Return (X, Y) of the center of cell containing provided text 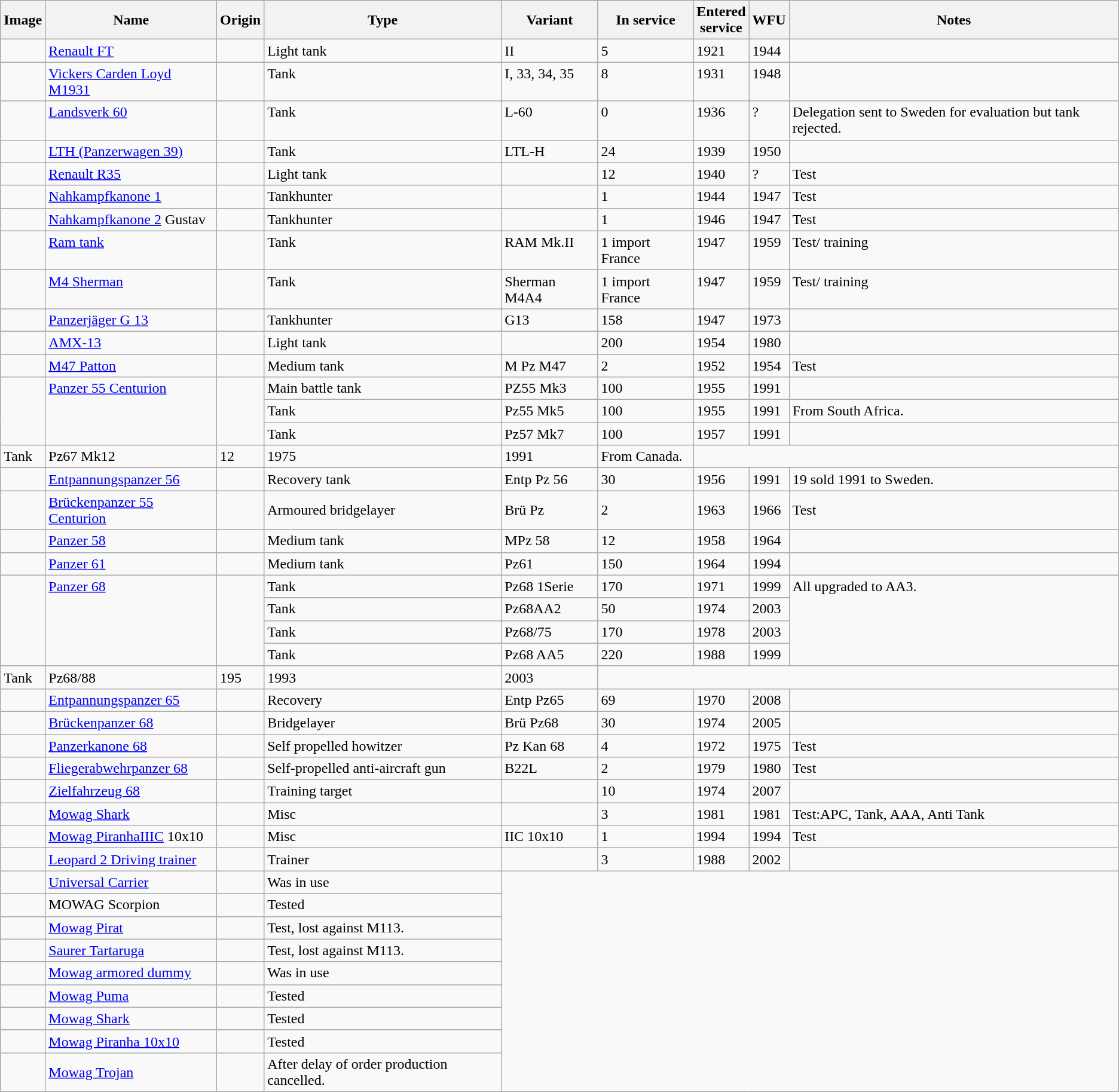
Brü Pz (550, 510)
Mowag PiranhaIIIC 10x10 (132, 837)
Self propelled howitzer (383, 745)
1921 (721, 51)
Recovery tank (383, 479)
1948 (769, 81)
LTL-H (550, 151)
158 (646, 320)
Name (132, 20)
1940 (721, 174)
Panzer 61 (132, 564)
M47 Patton (132, 365)
Image (23, 20)
Nahkampfkanone 1 (132, 197)
1950 (769, 151)
1952 (721, 365)
1979 (721, 769)
2005 (769, 723)
AMX-13 (132, 342)
2002 (769, 859)
0 (646, 121)
Pz61 (550, 564)
G13 (550, 320)
Landsverk 60 (132, 121)
Mowag Puma (132, 996)
1939 (721, 151)
Enteredservice (721, 20)
After delay of order production cancelled. (383, 1072)
Pz Kan 68 (550, 745)
1978 (721, 632)
1946 (721, 219)
Brü Pz68 (550, 723)
220 (646, 654)
PZ55 Mk3 (550, 389)
Fliegerabwehrpanzer 68 (132, 769)
Panzerjäger G 13 (132, 320)
Entpannungspanzer 65 (132, 700)
Mowag Trojan (132, 1072)
Trainer (383, 859)
Main battle tank (383, 389)
Renault R35 (132, 174)
Panzer 55 Centurion (132, 411)
1958 (721, 541)
69 (646, 700)
Origin (240, 20)
2008 (769, 700)
2007 (769, 791)
1972 (721, 745)
Entp Pz65 (550, 700)
MOWAG Scorpion (132, 905)
Saurer Tartaruga (132, 950)
1966 (769, 510)
L-60 (550, 121)
Panzer 68 (132, 620)
In service (646, 20)
Pz68/75 (550, 632)
1963 (721, 510)
Notes (954, 20)
Nahkampfkanone 2 Gustav (132, 219)
IIC 10x10 (550, 837)
Mowag Piranha 10x10 (132, 1041)
19 sold 1991 to Sweden. (954, 479)
200 (646, 342)
Pz68/88 (132, 677)
From South Africa. (954, 411)
50 (646, 609)
Sherman M4A4 (550, 289)
Pz68AA2 (550, 609)
M4 Sherman (132, 289)
WFU (769, 20)
10 (646, 791)
Self-propelled anti-aircraft gun (383, 769)
24 (646, 151)
Test:APC, Tank, AAA, Anti Tank (954, 814)
I, 33, 34, 35 (550, 81)
RAM Mk.II (550, 250)
1956 (721, 479)
8 (646, 81)
MPz 58 (550, 541)
Vickers Carden Loyd M1931 (132, 81)
Zielfahrzeug 68 (132, 791)
Variant (550, 20)
Pz55 Mk5 (550, 411)
Recovery (383, 700)
Brückenpanzer 55 Centurion (132, 510)
1970 (721, 700)
1993 (383, 677)
All upgraded to AA3. (954, 620)
Ram tank (132, 250)
II (550, 51)
Leopard 2 Driving trainer (132, 859)
M Pz M47 (550, 365)
Mowag armored dummy (132, 973)
1957 (721, 434)
Bridgelayer (383, 723)
Pz68 1Serie (550, 586)
150 (646, 564)
Pz57 Mk7 (550, 434)
Training target (383, 791)
Armoured bridgelayer (383, 510)
Entp Pz 56 (550, 479)
Universal Carrier (132, 882)
LTH (Panzerwagen 39) (132, 151)
From Canada. (646, 457)
1931 (721, 81)
195 (240, 677)
1936 (721, 121)
Panzer 58 (132, 541)
Delegation sent to Sweden for evaluation but tank rejected. (954, 121)
B22L (550, 769)
Type (383, 20)
1973 (769, 320)
Renault FT (132, 51)
Brückenpanzer 68 (132, 723)
4 (646, 745)
Pz68 AA5 (550, 654)
Panzerkanone 68 (132, 745)
1971 (721, 586)
5 (646, 51)
Pz67 Mk12 (132, 457)
Entpannungspanzer 56 (132, 479)
Mowag Pirat (132, 928)
